Search for the cell housing the specified text and yield its [x, y] center coordinate. 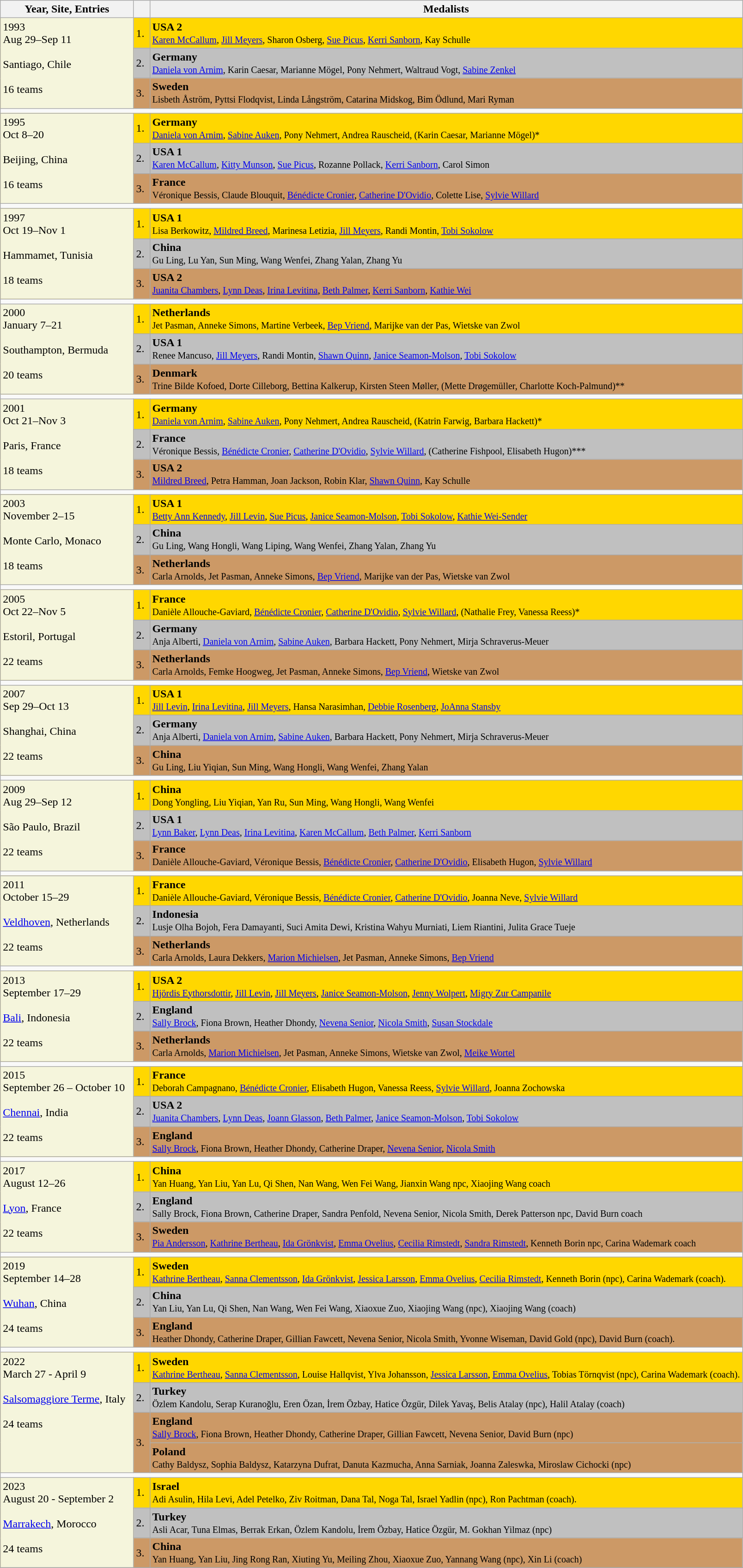
Netherlands Jet Pasman, Anneke Simons, Martine Verbeek, Bep Vriend, Marijke van der Pas, Wietske van Zwol [446, 319]
USA 2 Juanita Chambers, Lynn Deas, Joann Glasson, Beth Palmer, Janice Seamon-Molson, Tobi Sokolow [446, 1112]
2001Oct 21–Nov 3 Paris, France 18 teams [67, 445]
Turkey Özlem Kandolu, Serap Kuranoğlu, Eren Özan, İrem Özbay, Hatice Özgür, Dilek Yavaş, Belis Atalay (npc), Halil Atalay (coach) [446, 1397]
China Dong Yongling, Liu Yiqian, Yan Ru, Sun Ming, Wang Hongli, Wang Wenfei [446, 796]
England Sally Brock, Fiona Brown, Catherine Draper, Sandra Penfold, Nevena Senior, Nicola Smith, Derek Patterson npc, David Burn coach [446, 1207]
USA 1 Renee Mancuso, Jill Meyers, Randi Montin, Shawn Quinn, Janice Seamon-Molson, Tobi Sokolow [446, 349]
Poland Cathy Baldysz, Sophia Baldysz, Katarzyna Dufrat, Danuta Kazmucha, Anna Sarniak, Joanna Zaleswka, Miroslaw Cichocki (npc) [446, 1458]
Medalists [446, 9]
USA 1 Karen McCallum, Kitty Munson, Sue Picus, Rozanne Pollack, Kerri Sanborn, Carol Simon [446, 158]
France Deborah Campagnano, Bénédicte Cronier, Elisabeth Hugon, Vanessa Reess, Sylvie Willard, Joanna Zochowska [446, 1081]
France Véronique Bessis, Claude Blouquit, Bénédicte Cronier, Catherine D'Ovidio, Colette Lise, Sylvie Willard [446, 189]
Netherlands Carla Arnolds, Marion Michielsen, Jet Pasman, Anneke Simons, Wietske van Zwol, Meike Wortel [446, 1046]
Netherlands Carla Arnolds, Femke Hoogweg, Jet Pasman, Anneke Simons, Bep Vriend, Wietske van Zwol [446, 665]
Turkey Asli Acar, Tuna Elmas, Berrak Erkan, Özlem Kandolu, İrem Özbay, Hatice Özgür, M. Gokhan Yilmaz (npc) [446, 1523]
France Danièle Allouche-Gaviard, Véronique Bessis, Bénédicte Cronier, Catherine D'Ovidio, Elisabeth Hugon, Sylvie Willard [446, 856]
France Véronique Bessis, Bénédicte Cronier, Catherine D'Ovidio, Sylvie Willard, (Catherine Fishpool, Elisabeth Hugon)*** [446, 445]
Netherlands Carla Arnolds, Laura Dekkers, Marion Michielsen, Jet Pasman, Anneke Simons, Bep Vriend [446, 951]
China Yan Liu, Yan Lu, Qi Shen, Nan Wang, Wen Fei Wang, Xiaoxue Zuo, Xiaojing Wang (npc), Xiaojing Wang (coach) [446, 1302]
England Sally Brock, Fiona Brown, Heather Dhondy, Nevena Senior, Nicola Smith, Susan Stockdale [446, 1016]
England Sally Brock, Fiona Brown, Heather Dhondy, Catherine Draper, Nevena Senior, Nicola Smith [446, 1141]
2013September 17–29 Bali, Indonesia 22 teams [67, 1016]
Germany Daniela von Arnim, Karin Caesar, Marianne Mögel, Pony Nehmert, Waltraud Vogt, Sabine Zenkel [446, 63]
1997Oct 19–Nov 1 Hammamet, Tunisia 18 teams [67, 253]
China Gu Ling, Wang Hongli, Wang Liping, Wang Wenfei, Zhang Yalan, Zhang Yu [446, 540]
Indonesia Lusje Olha Bojoh, Fera Damayanti, Suci Amita Dewi, Kristina Wahyu Murniati, Liem Riantini, Julita Grace Tueje [446, 921]
France Danièle Allouche-Gaviard, Bénédicte Cronier, Catherine D'Ovidio, Sylvie Willard, (Nathalie Frey, Vanessa Reess)* [446, 604]
USA 1 Lynn Baker, Lynn Deas, Irina Levitina, Karen McCallum, Beth Palmer, Kerri Sanborn [446, 825]
Israel Adi Asulin, Hila Levi, Adel Petelko, Ziv Roitman, Dana Tal, Noga Tal, Israel Yadlin (npc), Ron Pachtman (coach). [446, 1493]
Sweden Lisbeth Åström, Pyttsi Flodqvist, Linda Långström, Catarina Midskog, Bim Ödlund, Mari Ryman [446, 93]
2015September 26 – October 10 Chennai, India 22 teams [67, 1112]
2011October 15–29 Veldhoven, Netherlands 22 teams [67, 921]
Sweden Pia Andersson, Kathrine Bertheau, Ida Grönkvist, Emma Ovelius, Cecilia Rimstedt, Sandra Rimstedt, Kenneth Borin npc, Carina Wademark coach [446, 1237]
2022March 27 - April 9 Salsomaggiore Terme, Italy 24 teams [67, 1412]
USA 2 Juanita Chambers, Lynn Deas, Irina Levitina, Beth Palmer, Kerri Sanborn, Kathie Wei [446, 284]
2019September 14–28 Wuhan, China 24 teams [67, 1302]
2023August 20 - September 2 Marrakech, Morocco 24 teams [67, 1523]
2005Oct 22–Nov 5 Estoril, Portugal 22 teams [67, 635]
2009Aug 29–Sep 12 São Paulo, Brazil 22 teams [67, 825]
USA 1 Betty Ann Kennedy, Jill Levin, Sue Picus, Janice Seamon-Molson, Tobi Sokolow, Kathie Wei-Sender [446, 509]
China Gu Ling, Lu Yan, Sun Ming, Wang Wenfei, Zhang Yalan, Zhang Yu [446, 253]
England Sally Brock, Fiona Brown, Heather Dhondy, Catherine Draper, Gillian Fawcett, Nevena Senior, David Burn (npc) [446, 1427]
2017August 12–26 Lyon, France 22 teams [67, 1207]
USA 2 Hjördis Eythorsdottir, Jill Levin, Jill Meyers, Janice Seamon-Molson, Jenny Wolpert, Migry Zur Campanile [446, 986]
Germany Daniela von Arnim, Sabine Auken, Pony Nehmert, Andrea Rauscheid, (Katrin Farwig, Barbara Hackett)* [446, 414]
1995Oct 8–20 Beijing, China 16 teams [67, 158]
2000January 7–21 Southampton, Bermuda 20 teams [67, 349]
USA 1 Lisa Berkowitz, Mildred Breed, Marinesa Letizia, Jill Meyers, Randi Montin, Tobi Sokolow [446, 224]
France Danièle Allouche-Gaviard, Véronique Bessis, Bénédicte Cronier, Catherine D'Ovidio, Joanna Neve, Sylvie Willard [446, 891]
USA 1 Jill Levin, Irina Levitina, Jill Meyers, Hansa Narasimhan, Debbie Rosenberg, JoAnna Stansby [446, 701]
USA 2 Karen McCallum, Jill Meyers, Sharon Osberg, Sue Picus, Kerri Sanborn, Kay Schulle [446, 33]
China Yan Huang, Yan Liu, Yan Lu, Qi Shen, Nan Wang, Wen Fei Wang, Jianxin Wang npc, Xiaojing Wang coach [446, 1177]
USA 2 Mildred Breed, Petra Hamman, Joan Jackson, Robin Klar, Shawn Quinn, Kay Schulle [446, 474]
Germany Daniela von Arnim, Sabine Auken, Pony Nehmert, Andrea Rauscheid, (Karin Caesar, Marianne Mögel)* [446, 128]
1993Aug 29–Sep 11 Santiago, Chile 16 teams [67, 63]
Year, Site, Entries [67, 9]
England Heather Dhondy, Catherine Draper, Gillian Fawcett, Nevena Senior, Nicola Smith, Yvonne Wiseman, David Gold (npc), David Burn (coach). [446, 1332]
Netherlands Carla Arnolds, Jet Pasman, Anneke Simons, Bep Vriend, Marijke van der Pas, Wietske van Zwol [446, 569]
Denmark Trine Bilde Kofoed, Dorte Cilleborg, Bettina Kalkerup, Kirsten Steen Møller, (Mette Drøgemüller, Charlotte Koch-Palmund)** [446, 379]
2007Sep 29–Oct 13 Shanghai, China 22 teams [67, 730]
2003November 2–15 Monte Carlo, Monaco 18 teams [67, 540]
China Yan Huang, Yan Liu, Jing Rong Ran, Xiuting Yu, Meiling Zhou, Xiaoxue Zuo, Yannang Wang (npc), Xin Li (coach) [446, 1553]
China Gu Ling, Liu Yiqian, Sun Ming, Wang Hongli, Wang Wenfei, Zhang Yalan [446, 761]
